Capture the cell that displays the provided text and extract its (x, y) central coordinate. 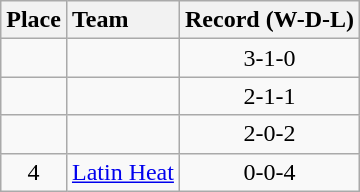
0-0-4 (269, 172)
2-0-2 (269, 134)
Latin Heat (122, 172)
Record (W-D-L) (269, 20)
3-1-0 (269, 58)
Team (122, 20)
2-1-1 (269, 96)
Place (34, 20)
4 (34, 172)
